Extract the [X, Y] coordinate from the center of the cell holding the provided text.  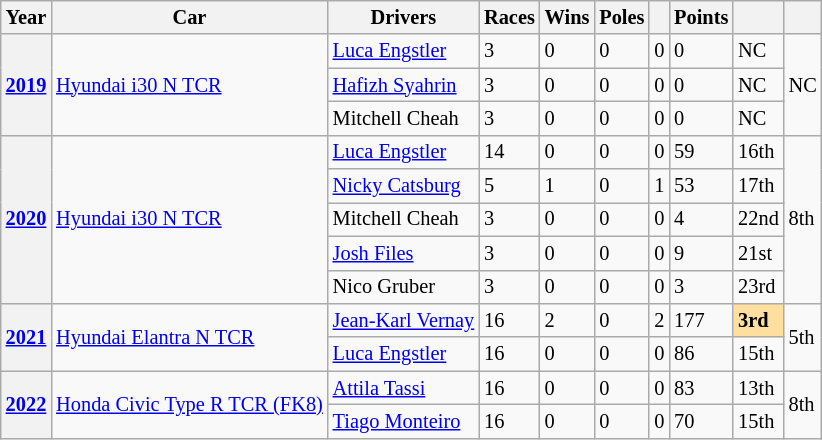
Nico Gruber [404, 287]
5th [803, 336]
Drivers [404, 17]
83 [701, 388]
9 [701, 253]
2019 [26, 84]
Year [26, 17]
Wins [568, 17]
13th [758, 388]
Points [701, 17]
59 [701, 152]
5 [510, 186]
Nicky Catsburg [404, 186]
Josh Files [404, 253]
Hafizh Syahrin [404, 85]
Poles [622, 17]
Attila Tassi [404, 388]
3rd [758, 320]
2021 [26, 336]
86 [701, 354]
4 [701, 219]
53 [701, 186]
2020 [26, 219]
2022 [26, 404]
Tiago Monteiro [404, 421]
16th [758, 152]
70 [701, 421]
177 [701, 320]
22nd [758, 219]
17th [758, 186]
Races [510, 17]
23rd [758, 287]
Jean-Karl Vernay [404, 320]
14 [510, 152]
Honda Civic Type R TCR (FK8) [190, 404]
21st [758, 253]
Car [190, 17]
Hyundai Elantra N TCR [190, 336]
